Determine the [X, Y] coordinate at the center of the cell enclosing the given text.  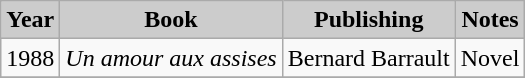
1988 [30, 58]
Novel [490, 58]
Publishing [368, 20]
Notes [490, 20]
Bernard Barrault [368, 58]
Book [171, 20]
Year [30, 20]
Un amour aux assises [171, 58]
